Return (x, y) of the center of cell containing provided text 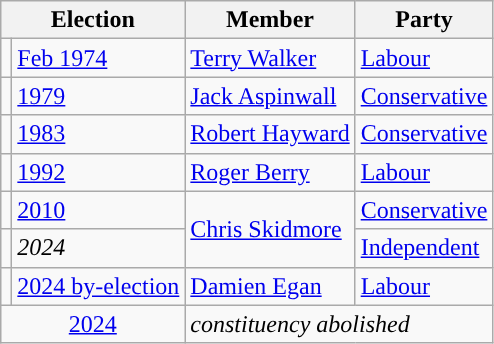
1983 (98, 134)
Party (424, 20)
2010 (98, 210)
Jack Aspinwall (270, 96)
Election (93, 20)
1992 (98, 172)
Chris Skidmore (270, 229)
2024 by-election (98, 286)
constituency abolished (339, 324)
Damien Egan (270, 286)
Robert Hayward (270, 134)
Terry Walker (270, 58)
Roger Berry (270, 172)
Member (270, 20)
1979 (98, 96)
Independent (424, 248)
Feb 1974 (98, 58)
